For the text-containing cell, return its midpoint in [X, Y] coordinate format. 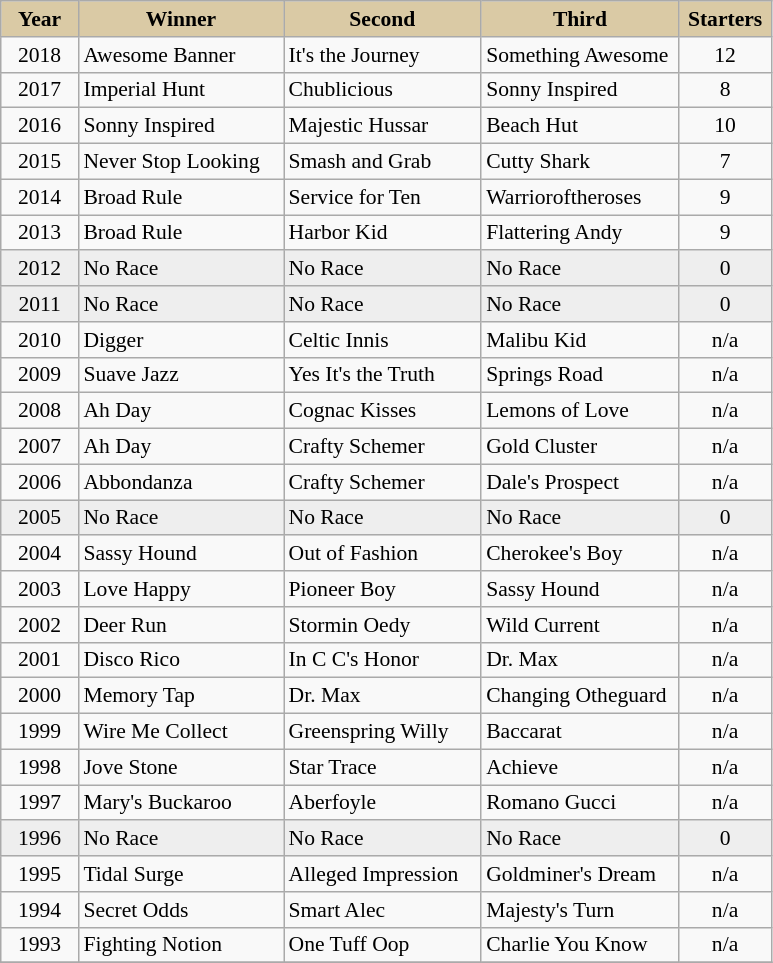
Awesome Banner [180, 55]
2005 [40, 518]
2016 [40, 126]
2004 [40, 554]
Achieve [580, 767]
Cutty Shark [580, 162]
2010 [40, 340]
Majestic Hussar [383, 126]
Second [383, 19]
2011 [40, 304]
Never Stop Looking [180, 162]
10 [726, 126]
Charlie You Know [580, 945]
Stormin Oedy [383, 625]
Gold Cluster [580, 447]
Deer Run [180, 625]
Starters [726, 19]
Flattering Andy [580, 233]
Imperial Hunt [180, 90]
Changing Otheguard [580, 696]
Goldminer's Dream [580, 874]
Star Trace [383, 767]
2017 [40, 90]
1998 [40, 767]
Aberfoyle [383, 803]
Smash and Grab [383, 162]
1999 [40, 732]
Harbor Kid [383, 233]
2000 [40, 696]
Winner [180, 19]
Springs Road [580, 375]
Celtic Innis [383, 340]
Suave Jazz [180, 375]
Tidal Surge [180, 874]
Romano Gucci [580, 803]
Year [40, 19]
1996 [40, 839]
1993 [40, 945]
Wire Me Collect [180, 732]
2014 [40, 197]
Lemons of Love [580, 411]
2009 [40, 375]
Pioneer Boy [383, 589]
Digger [180, 340]
Something Awesome [580, 55]
Disco Rico [180, 660]
7 [726, 162]
Yes It's the Truth [383, 375]
Greenspring Willy [383, 732]
Out of Fashion [383, 554]
2015 [40, 162]
Secret Odds [180, 910]
1994 [40, 910]
Third [580, 19]
1997 [40, 803]
2008 [40, 411]
Service for Ten [383, 197]
1995 [40, 874]
Smart Alec [383, 910]
Malibu Kid [580, 340]
One Tuff Oop [383, 945]
Memory Tap [180, 696]
It's the Journey [383, 55]
Chublicious [383, 90]
Alleged Impression [383, 874]
Baccarat [580, 732]
Cognac Kisses [383, 411]
8 [726, 90]
Abbondanza [180, 482]
Cherokee's Boy [580, 554]
Majesty's Turn [580, 910]
2007 [40, 447]
In C C's Honor [383, 660]
2003 [40, 589]
Mary's Buckaroo [180, 803]
Love Happy [180, 589]
2002 [40, 625]
2006 [40, 482]
2012 [40, 269]
12 [726, 55]
2001 [40, 660]
Wild Current [580, 625]
Fighting Notion [180, 945]
2018 [40, 55]
Warrioroftheroses [580, 197]
Jove Stone [180, 767]
2013 [40, 233]
Dale's Prospect [580, 482]
Beach Hut [580, 126]
